Search for the cell housing the specified text and yield its (X, Y) center coordinate. 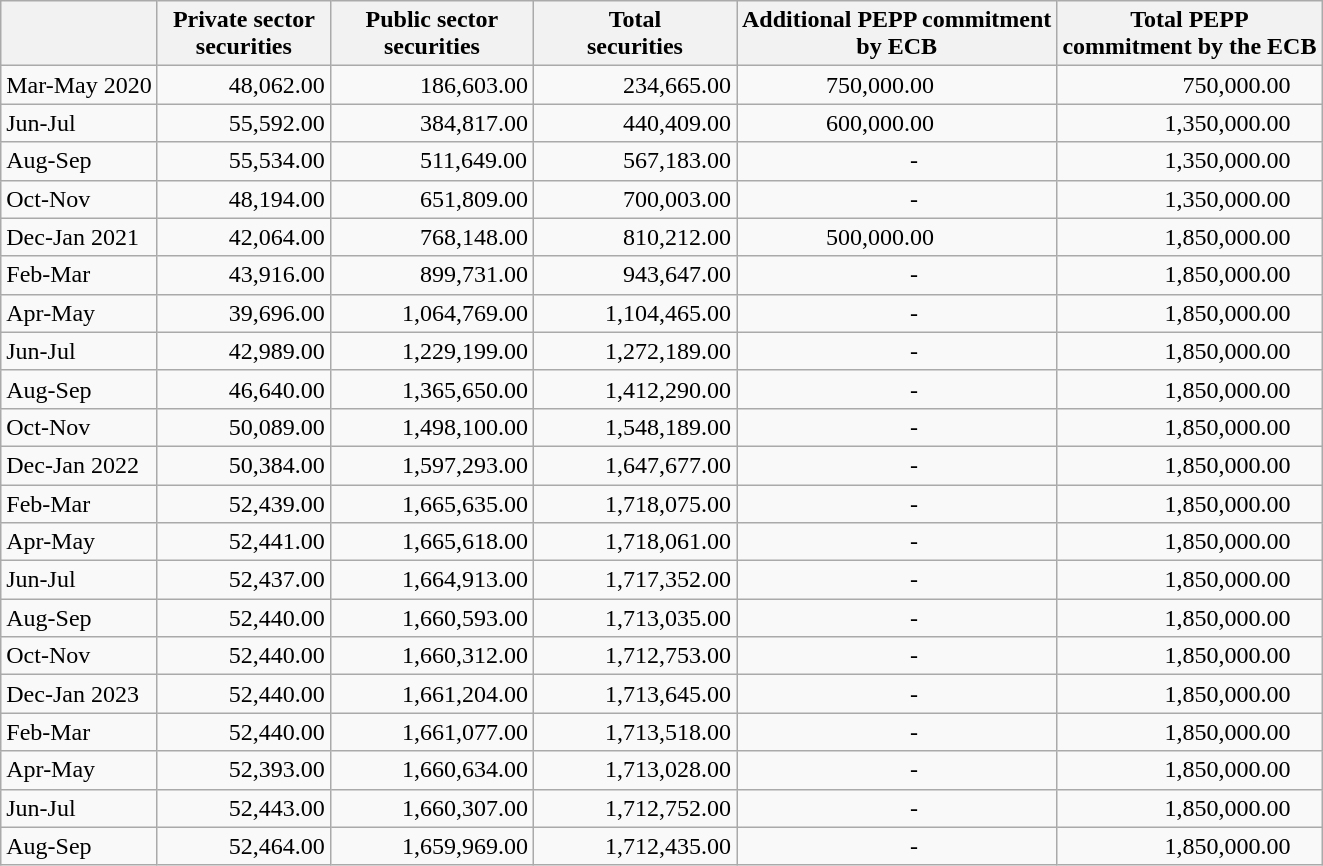
651,809.00 (432, 199)
1,064,769.00 (432, 313)
48,062.00 (244, 85)
1,660,312.00 (432, 656)
600,000.00 (896, 123)
43,916.00 (244, 275)
943,647.00 (634, 275)
1,412,290.00 (634, 389)
1,365,650.00 (432, 389)
1,713,518.00 (634, 732)
810,212.00 (634, 237)
Additional PEPP commitmentby ECB (896, 34)
1,272,189.00 (634, 351)
1,712,435.00 (634, 846)
55,592.00 (244, 123)
Dec-Jan 2023 (80, 694)
768,148.00 (432, 237)
55,534.00 (244, 161)
1,661,204.00 (432, 694)
567,183.00 (634, 161)
1,229,199.00 (432, 351)
50,384.00 (244, 465)
1,647,677.00 (634, 465)
1,713,645.00 (634, 694)
1,548,189.00 (634, 427)
Totalsecurities (634, 34)
1,104,465.00 (634, 313)
1,664,913.00 (432, 580)
Private sectorsecurities (244, 34)
52,393.00 (244, 770)
700,003.00 (634, 199)
42,989.00 (244, 351)
1,665,618.00 (432, 542)
440,409.00 (634, 123)
1,713,028.00 (634, 770)
52,464.00 (244, 846)
Dec-Jan 2022 (80, 465)
Public sectorsecurities (432, 34)
1,718,075.00 (634, 503)
1,712,753.00 (634, 656)
48,194.00 (244, 199)
39,696.00 (244, 313)
1,660,307.00 (432, 808)
1,498,100.00 (432, 427)
1,717,352.00 (634, 580)
1,718,061.00 (634, 542)
50,089.00 (244, 427)
1,660,593.00 (432, 618)
Total PEPPcommitment by the ECB (1190, 34)
1,660,634.00 (432, 770)
52,437.00 (244, 580)
Mar-May 2020 (80, 85)
52,443.00 (244, 808)
384,817.00 (432, 123)
186,603.00 (432, 85)
899,731.00 (432, 275)
1,713,035.00 (634, 618)
52,439.00 (244, 503)
234,665.00 (634, 85)
1,665,635.00 (432, 503)
46,640.00 (244, 389)
Dec-Jan 2021 (80, 237)
42,064.00 (244, 237)
52,441.00 (244, 542)
1,661,077.00 (432, 732)
1,597,293.00 (432, 465)
1,659,969.00 (432, 846)
511,649.00 (432, 161)
1,712,752.00 (634, 808)
500,000.00 (896, 237)
